Locate the cell with the specified text and output its (x, y) center coordinate. 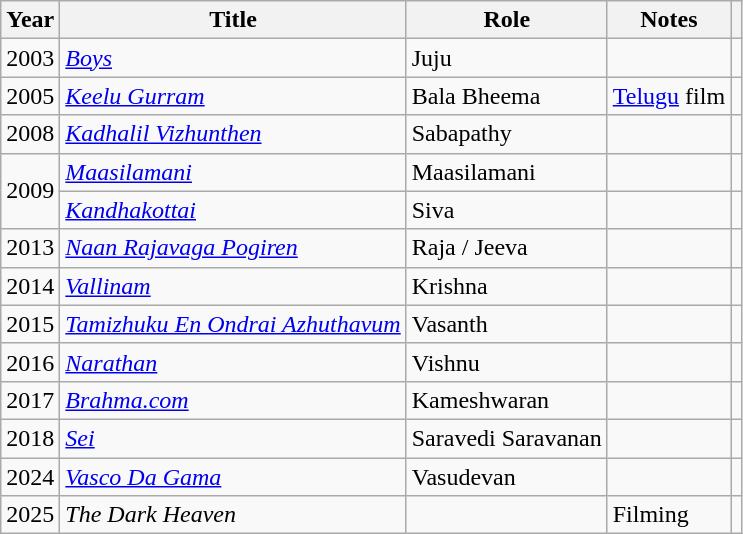
Tamizhuku En Ondrai Azhuthavum (233, 324)
Role (506, 20)
The Dark Heaven (233, 515)
Narathan (233, 362)
Vasudevan (506, 477)
2018 (30, 438)
2015 (30, 324)
Sabapathy (506, 134)
2024 (30, 477)
2016 (30, 362)
Telugu film (668, 96)
Raja / Jeeva (506, 248)
Boys (233, 58)
Year (30, 20)
Siva (506, 210)
Keelu Gurram (233, 96)
2017 (30, 400)
Bala Bheema (506, 96)
Vallinam (233, 286)
Vasanth (506, 324)
2005 (30, 96)
2014 (30, 286)
2013 (30, 248)
Filming (668, 515)
Kandhakottai (233, 210)
Brahma.com (233, 400)
Sei (233, 438)
2008 (30, 134)
Vasco Da Gama (233, 477)
Kameshwaran (506, 400)
Naan Rajavaga Pogiren (233, 248)
2009 (30, 191)
2025 (30, 515)
Title (233, 20)
Juju (506, 58)
Kadhalil Vizhunthen (233, 134)
Krishna (506, 286)
Vishnu (506, 362)
Saravedi Saravanan (506, 438)
2003 (30, 58)
Notes (668, 20)
